Find where the given text appears and provide that cell's center as [X, Y] coordinate. 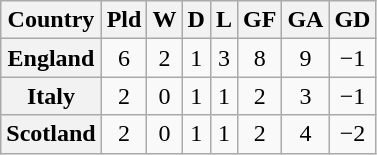
GD [352, 20]
4 [306, 134]
6 [124, 58]
9 [306, 58]
−2 [352, 134]
GF [259, 20]
8 [259, 58]
Country [51, 20]
Italy [51, 96]
L [224, 20]
D [196, 20]
Scotland [51, 134]
England [51, 58]
GA [306, 20]
Pld [124, 20]
W [164, 20]
